Capture the cell that displays the provided text and extract its [X, Y] central coordinate. 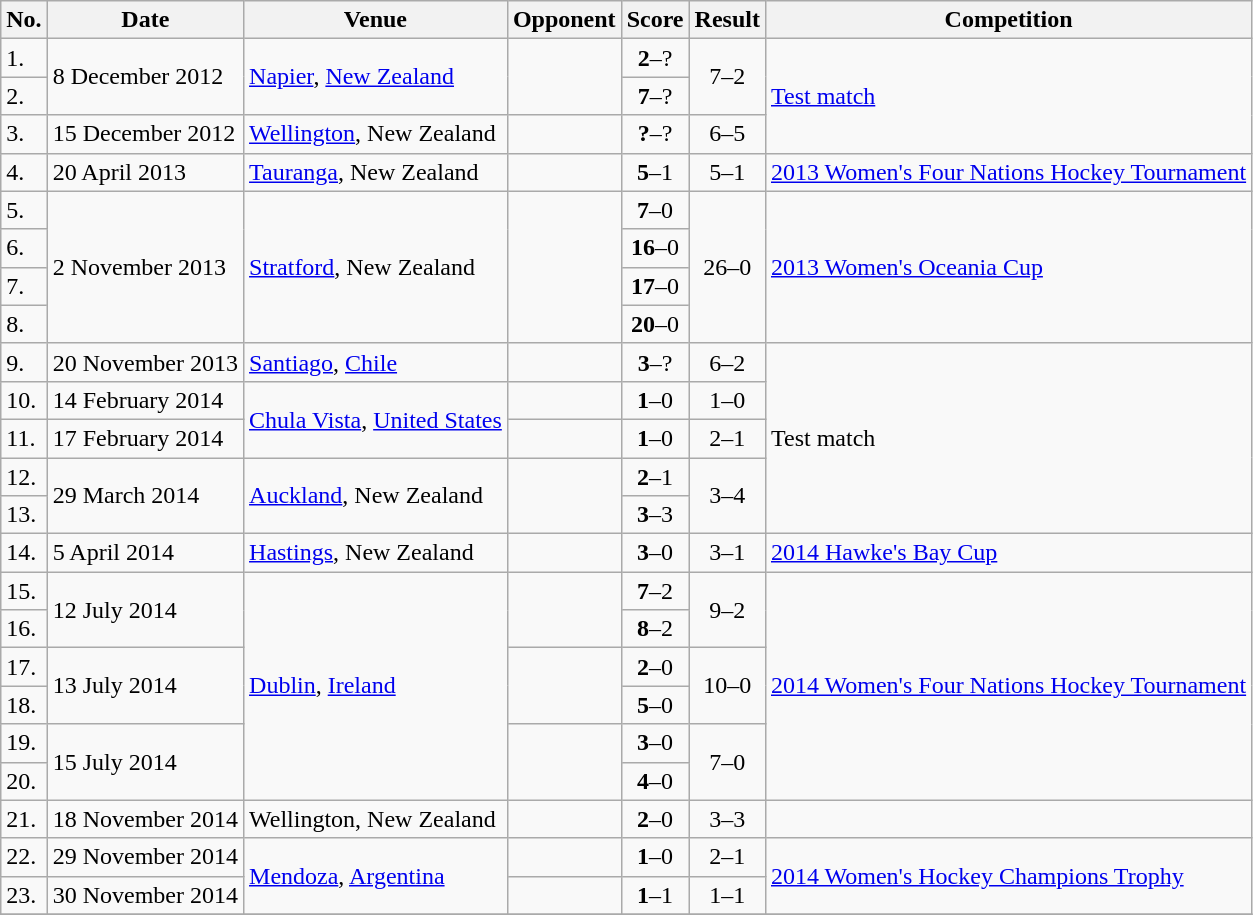
26–0 [727, 267]
15. [24, 591]
12. [24, 477]
20 November 2013 [145, 362]
21. [24, 819]
2014 Women's Four Nations Hockey Tournament [1008, 686]
2–? [655, 58]
Chula Vista, United States [376, 419]
9–2 [727, 610]
?–? [655, 134]
6–5 [727, 134]
10–0 [727, 686]
Mendoza, Argentina [376, 876]
10. [24, 400]
30 November 2014 [145, 895]
Tauranga, New Zealand [376, 172]
7. [24, 286]
2013 Women's Oceania Cup [1008, 267]
Dublin, Ireland [376, 686]
2014 Women's Hockey Champions Trophy [1008, 876]
No. [24, 20]
18 November 2014 [145, 819]
23. [24, 895]
6–2 [727, 362]
14 February 2014 [145, 400]
7–? [655, 96]
3–4 [727, 496]
9. [24, 362]
15 July 2014 [145, 762]
18. [24, 705]
Venue [376, 20]
Hastings, New Zealand [376, 553]
13. [24, 515]
Santiago, Chile [376, 362]
20. [24, 781]
5–0 [655, 705]
17–0 [655, 286]
12 July 2014 [145, 610]
17 February 2014 [145, 438]
11. [24, 438]
20–0 [655, 324]
29 March 2014 [145, 496]
16–0 [655, 248]
Score [655, 20]
4–0 [655, 781]
Date [145, 20]
Result [727, 20]
Auckland, New Zealand [376, 496]
6. [24, 248]
Opponent [564, 20]
17. [24, 667]
14. [24, 553]
2014 Hawke's Bay Cup [1008, 553]
5. [24, 210]
29 November 2014 [145, 857]
22. [24, 857]
3–1 [727, 553]
Competition [1008, 20]
3. [24, 134]
4. [24, 172]
5 April 2014 [145, 553]
19. [24, 743]
13 July 2014 [145, 686]
8 December 2012 [145, 77]
2. [24, 96]
8–2 [655, 629]
20 April 2013 [145, 172]
2013 Women's Four Nations Hockey Tournament [1008, 172]
Stratford, New Zealand [376, 267]
Napier, New Zealand [376, 77]
2 November 2013 [145, 267]
15 December 2012 [145, 134]
3–? [655, 362]
16. [24, 629]
8. [24, 324]
1. [24, 58]
